From the cell containing the given text, extract its center point as [x, y] coordinate. 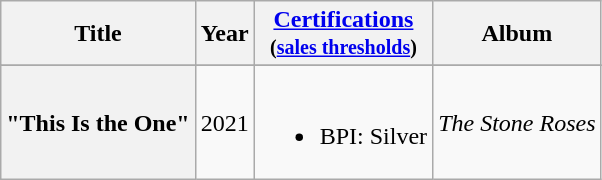
"This Is the One" [98, 122]
Title [98, 34]
2021 [224, 122]
BPI: Silver [343, 122]
Certifications(sales thresholds) [343, 34]
Album [517, 34]
The Stone Roses [517, 122]
Year [224, 34]
